Scan for the cell matching the given text and deliver its [x, y] coordinate at center. 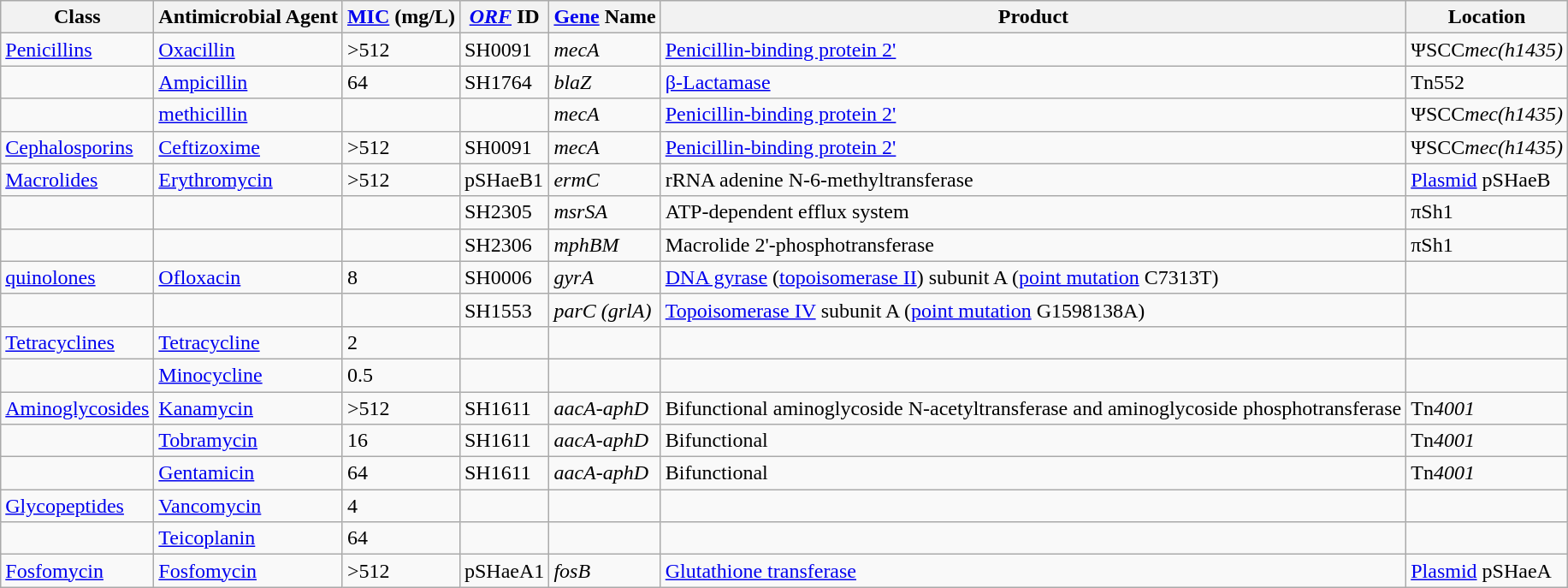
ATP-dependent efflux system [1033, 212]
Bifunctional aminoglycoside N-acetyltransferase and aminoglycoside phosphotransferase [1033, 408]
SH0006 [504, 277]
ermC [605, 180]
β-Lactamase [1033, 82]
Antimicrobial Agent [248, 17]
blaZ [605, 82]
Oxacillin [248, 50]
Macrolides [77, 180]
Tn552 [1487, 82]
Gentamicin [248, 473]
SH1764 [504, 82]
Ofloxacin [248, 277]
Gene Name [605, 17]
pSHaeA1 [504, 571]
2 [400, 342]
Plasmid pSHaeB [1487, 180]
msrSA [605, 212]
4 [400, 506]
parC (grlA) [605, 310]
Product [1033, 17]
DNA gyrase (topoisomerase II) subunit A (point mutation C7313T) [1033, 277]
Glycopeptides [77, 506]
Plasmid pSHaeA [1487, 571]
SH1553 [504, 310]
Teicoplanin [248, 538]
0.5 [400, 375]
Topoisomerase IV subunit A (point mutation G1598138A) [1033, 310]
Tobramycin [248, 441]
Minocycline [248, 375]
Kanamycin [248, 408]
rRNA adenine N-6-methyltransferase [1033, 180]
Aminoglycosides [77, 408]
Cephalosporins [77, 147]
Tetracycline [248, 342]
SH2306 [504, 245]
mphBM [605, 245]
Vancomycin [248, 506]
Glutathione transferase [1033, 571]
MIC (mg/L) [400, 17]
fosB [605, 571]
8 [400, 277]
Erythromycin [248, 180]
Tetracyclines [77, 342]
gyrA [605, 277]
16 [400, 441]
Ceftizoxime [248, 147]
ORF ID [504, 17]
SH2305 [504, 212]
pSHaeB1 [504, 180]
Macrolide 2'-phosphotransferase [1033, 245]
Ampicillin [248, 82]
Penicillins [77, 50]
quinolones [77, 277]
Class [77, 17]
Location [1487, 17]
methicillin [248, 115]
